For the text-containing cell, return its midpoint in (x, y) coordinate format. 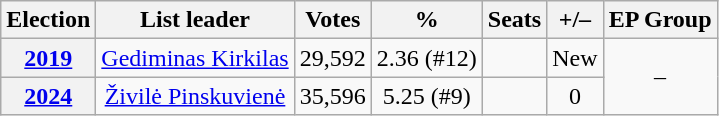
New (575, 58)
2019 (48, 58)
Election (48, 20)
Votes (332, 20)
% (426, 20)
List leader (195, 20)
2.36 (#12) (426, 58)
+/– (575, 20)
29,592 (332, 58)
0 (575, 96)
– (660, 77)
EP Group (660, 20)
Seats (514, 20)
35,596 (332, 96)
Gediminas Kirkilas (195, 58)
5.25 (#9) (426, 96)
2024 (48, 96)
Živilė Pinskuvienė (195, 96)
